Determine the [X, Y] coordinate at the center of the cell enclosing the given text.  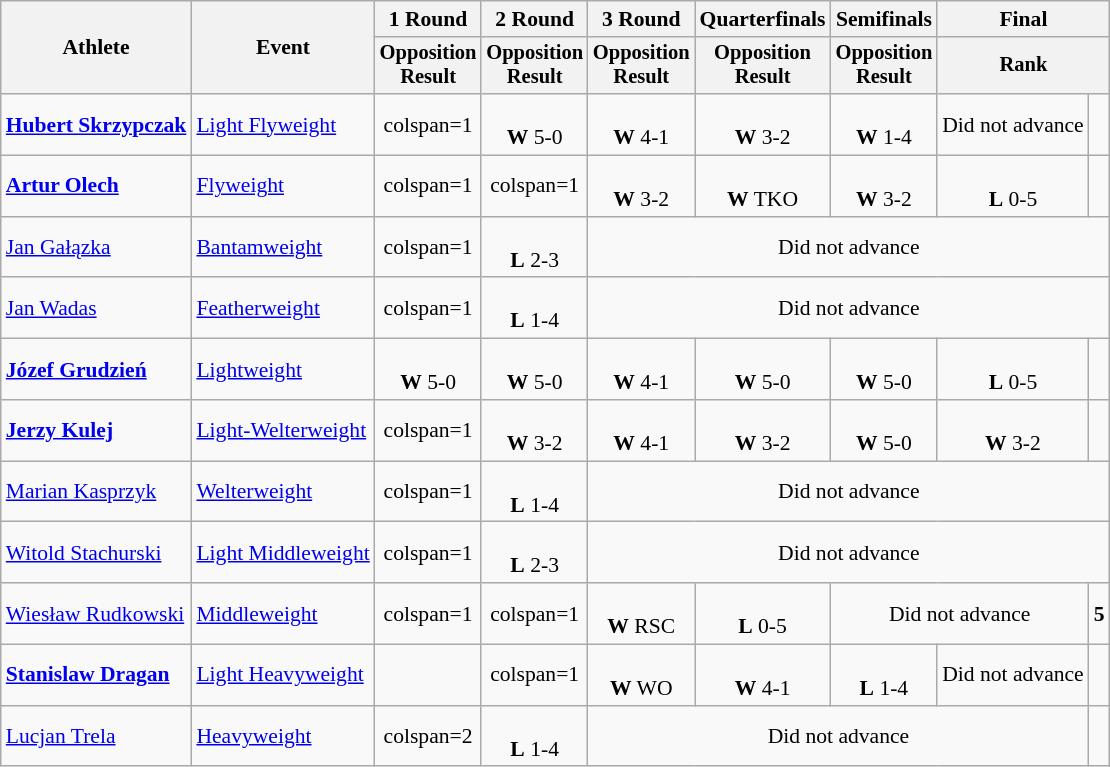
W RSC [642, 614]
Lightweight [282, 370]
Wiesław Rudkowski [96, 614]
5 [1100, 614]
colspan=2 [428, 736]
Athlete [96, 48]
Jerzy Kulej [96, 430]
Middleweight [282, 614]
Semifinals [884, 19]
Artur Olech [96, 186]
Jan Gałązka [96, 248]
Witold Stachurski [96, 552]
Heavyweight [282, 736]
W TKO [763, 186]
Event [282, 48]
Featherweight [282, 308]
Light Flyweight [282, 124]
Welterweight [282, 492]
Final [1024, 19]
W 1-4 [884, 124]
Hubert Skrzypczak [96, 124]
Lucjan Trela [96, 736]
1 Round [428, 19]
2 Round [534, 19]
Light Heavyweight [282, 676]
Bantamweight [282, 248]
Rank [1024, 66]
Józef Grudzień [96, 370]
Quarterfinals [763, 19]
Light-Welterweight [282, 430]
W WO [642, 676]
Flyweight [282, 186]
3 Round [642, 19]
Light Middleweight [282, 552]
Stanislaw Dragan [96, 676]
Marian Kasprzyk [96, 492]
Jan Wadas [96, 308]
